Detect which cell encompasses the target text, then output its [X, Y] center coordinate. 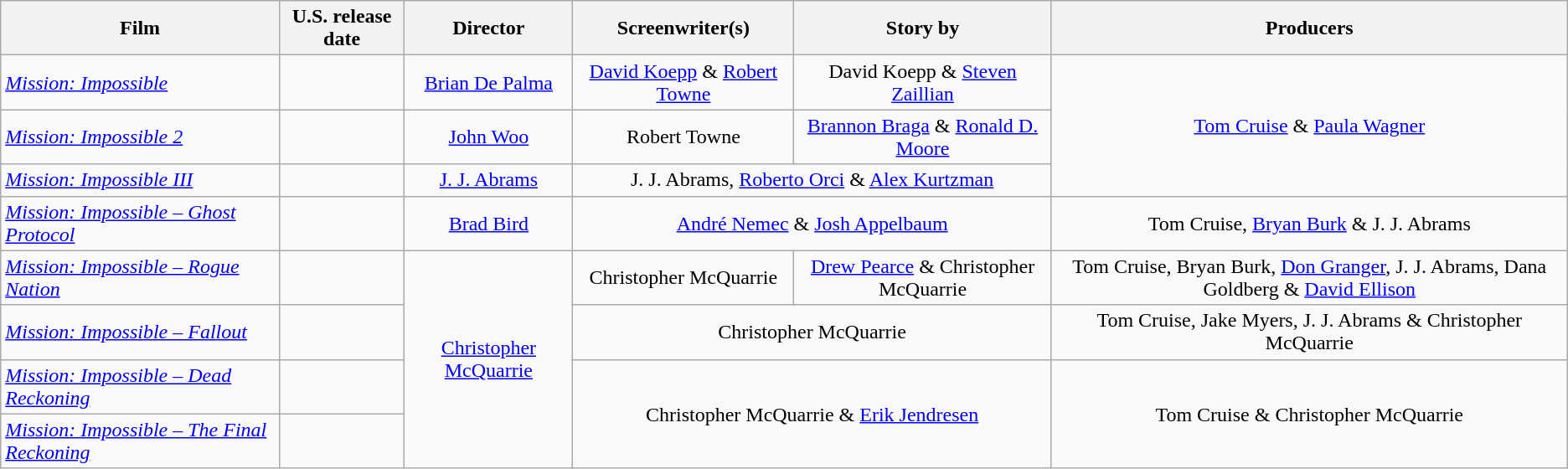
Mission: Impossible 2 [141, 137]
Mission: Impossible III [141, 180]
Director [489, 28]
Brannon Braga & Ronald D. Moore [923, 137]
Tom Cruise, Bryan Burk, Don Granger, J. J. Abrams, Dana Goldberg & David Ellison [1309, 278]
Mission: Impossible – Fallout [141, 332]
J. J. Abrams [489, 180]
Tom Cruise, Jake Myers, J. J. Abrams & Christopher McQuarrie [1309, 332]
Mission: Impossible – Rogue Nation [141, 278]
U.S. release date [342, 28]
Mission: Impossible – Ghost Protocol [141, 223]
André Nemec & Josh Appelbaum [812, 223]
Brad Bird [489, 223]
J. J. Abrams, Roberto Orci & Alex Kurtzman [812, 180]
Tom Cruise & Christopher McQuarrie [1309, 414]
Producers [1309, 28]
Mission: Impossible – Dead Reckoning [141, 387]
David Koepp & Robert Towne [683, 82]
Film [141, 28]
Screenwriter(s) [683, 28]
Mission: Impossible – The Final Reckoning [141, 441]
Brian De Palma [489, 82]
Tom Cruise & Paula Wagner [1309, 126]
David Koepp & Steven Zaillian [923, 82]
Mission: Impossible [141, 82]
Christopher McQuarrie & Erik Jendresen [812, 414]
Tom Cruise, Bryan Burk & J. J. Abrams [1309, 223]
Robert Towne [683, 137]
John Woo [489, 137]
Story by [923, 28]
Drew Pearce & Christopher McQuarrie [923, 278]
